Provide the [x, y] coordinate of the cell's center where the given text is located.  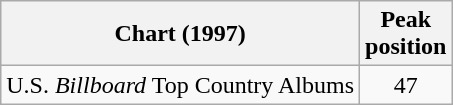
U.S. Billboard Top Country Albums [180, 85]
47 [406, 85]
Chart (1997) [180, 34]
Peakposition [406, 34]
